For the text-containing cell, return its midpoint in [x, y] coordinate format. 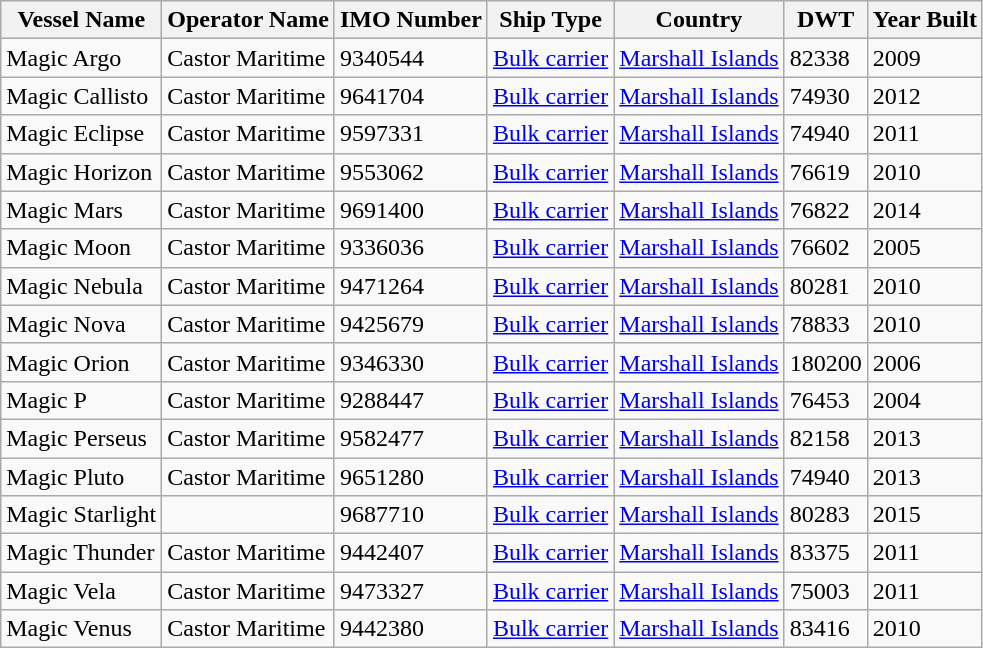
76602 [826, 248]
9553062 [410, 172]
DWT [826, 20]
Magic Venus [82, 629]
9346330 [410, 362]
2005 [924, 248]
9442380 [410, 629]
9336036 [410, 248]
Magic Nova [82, 324]
80283 [826, 515]
76619 [826, 172]
9442407 [410, 553]
9641704 [410, 96]
Magic Thunder [82, 553]
9651280 [410, 477]
Magic Moon [82, 248]
2009 [924, 58]
2006 [924, 362]
9687710 [410, 515]
9691400 [410, 210]
82338 [826, 58]
9340544 [410, 58]
Magic Argo [82, 58]
9582477 [410, 438]
78833 [826, 324]
Operator Name [248, 20]
Magic Pluto [82, 477]
2004 [924, 400]
Ship Type [550, 20]
Year Built [924, 20]
76453 [826, 400]
Country [699, 20]
75003 [826, 591]
Magic Starlight [82, 515]
Magic P [82, 400]
Vessel Name [82, 20]
2015 [924, 515]
Magic Perseus [82, 438]
74930 [826, 96]
2012 [924, 96]
9473327 [410, 591]
Magic Mars [82, 210]
83416 [826, 629]
Magic Vela [82, 591]
Magic Callisto [82, 96]
9597331 [410, 134]
80281 [826, 286]
9288447 [410, 400]
83375 [826, 553]
Magic Horizon [82, 172]
IMO Number [410, 20]
Magic Eclipse [82, 134]
Magic Nebula [82, 286]
76822 [826, 210]
Magic Orion [82, 362]
9425679 [410, 324]
82158 [826, 438]
9471264 [410, 286]
2014 [924, 210]
180200 [826, 362]
